Provide the [x, y] coordinate of the cell's center where the given text is located.  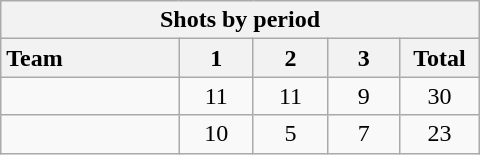
Team [90, 58]
3 [364, 58]
Shots by period [240, 20]
2 [290, 58]
1 [216, 58]
9 [364, 96]
10 [216, 134]
5 [290, 134]
Total [440, 58]
30 [440, 96]
7 [364, 134]
23 [440, 134]
